Identify which cell holds the provided text, then report its (x, y) central coordinate. 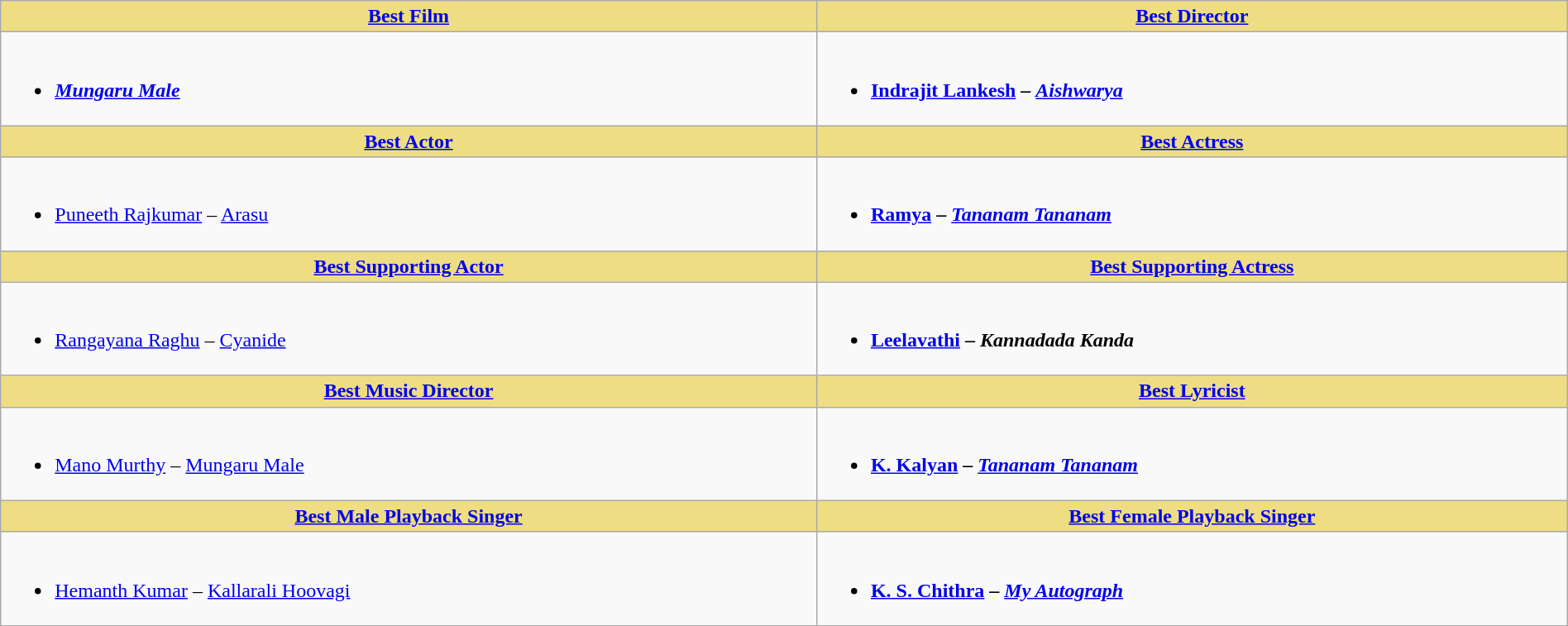
K. Kalyan – Tananam Tananam (1192, 453)
Rangayana Raghu – Cyanide (409, 329)
Best Director (1192, 17)
Mungaru Male (409, 79)
Puneeth Rajkumar – Arasu (409, 203)
Best Lyricist (1192, 391)
Best Female Playback Singer (1192, 516)
Hemanth Kumar – Kallarali Hoovagi (409, 579)
Mano Murthy – Mungaru Male (409, 453)
Best Male Playback Singer (409, 516)
Indrajit Lankesh – Aishwarya (1192, 79)
Best Supporting Actor (409, 266)
Best Actor (409, 141)
Best Actress (1192, 141)
Best Supporting Actress (1192, 266)
Best Film (409, 17)
Best Music Director (409, 391)
Ramya – Tananam Tananam (1192, 203)
Leelavathi – Kannadada Kanda (1192, 329)
K. S. Chithra – My Autograph (1192, 579)
